Identify which cell holds the provided text, then report its [X, Y] central coordinate. 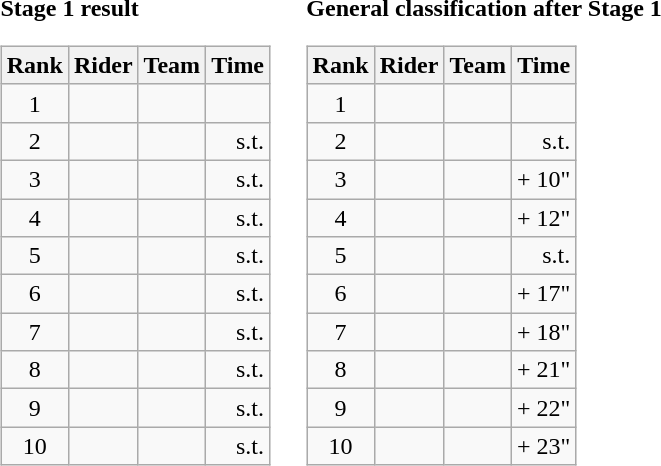
+ 12" [543, 217]
+ 10" [543, 179]
+ 18" [543, 332]
+ 17" [543, 294]
+ 22" [543, 408]
+ 21" [543, 370]
+ 23" [543, 446]
